Find where the given text appears and provide that cell's center as [x, y] coordinate. 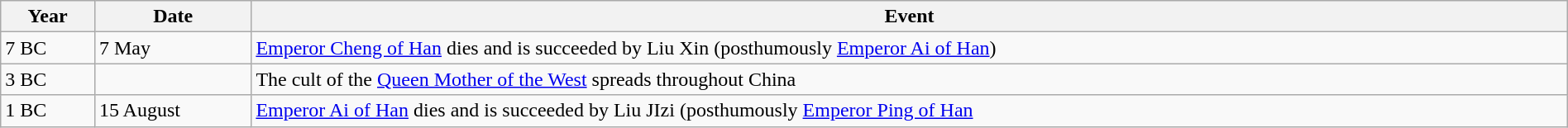
15 August [172, 111]
7 BC [48, 48]
Emperor Cheng of Han dies and is succeeded by Liu Xin (posthumously Emperor Ai of Han) [910, 48]
Year [48, 17]
The cult of the Queen Mother of the West spreads throughout China [910, 79]
Date [172, 17]
3 BC [48, 79]
Emperor Ai of Han dies and is succeeded by Liu JIzi (posthumously Emperor Ping of Han [910, 111]
7 May [172, 48]
1 BC [48, 111]
Event [910, 17]
